For the text-containing cell, return its midpoint in [X, Y] coordinate format. 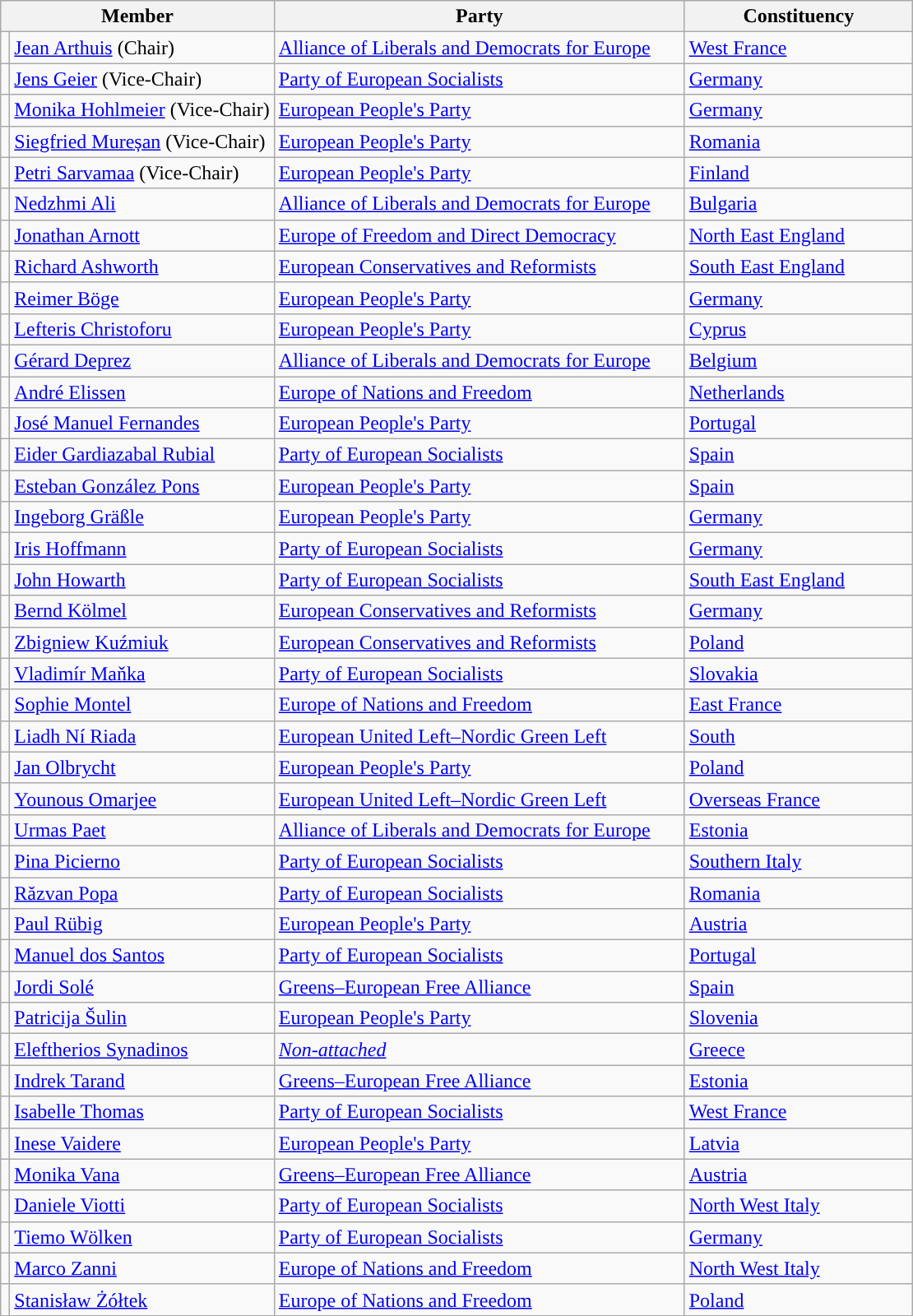
Slovenia [798, 1018]
Patricija Šulin [142, 1018]
John Howarth [142, 580]
Eleftherios Synadinos [142, 1050]
Lefteris Christoforu [142, 329]
Reimer Böge [142, 298]
Daniele Viotti [142, 1206]
Latvia [798, 1143]
Ingeborg Gräßle [142, 517]
Bulgaria [798, 204]
North East England [798, 235]
Jan Olbrycht [142, 767]
Zbigniew Kuźmiuk [142, 642]
Indrek Tarand [142, 1081]
South [798, 736]
Isabelle Thomas [142, 1112]
Jordi Solé [142, 987]
Pina Picierno [142, 861]
José Manuel Fernandes [142, 424]
Slovakia [798, 674]
Petri Sarvamaa (Vice-Chair) [142, 173]
Marco Zanni [142, 1268]
Monika Vana [142, 1175]
Sophie Montel [142, 705]
Inese Vaidere [142, 1143]
Nedzhmi Ali [142, 204]
East France [798, 705]
Gérard Deprez [142, 360]
Younous Omarjee [142, 799]
Manuel dos Santos [142, 956]
Jonathan Arnott [142, 235]
Tiemo Wölken [142, 1237]
Party [479, 16]
Stanisław Żółtek [142, 1300]
Jens Geier (Vice-Chair) [142, 79]
Eider Gardiazabal Rubial [142, 455]
Non-attached [479, 1050]
Member [138, 16]
Richard Ashworth [142, 266]
Liadh Ní Riada [142, 736]
Cyprus [798, 329]
Finland [798, 173]
Belgium [798, 360]
Urmas Paet [142, 830]
Europe of Freedom and Direct Democracy [479, 235]
Răzvan Popa [142, 892]
Monika Hohlmeier (Vice-Chair) [142, 110]
Overseas France [798, 799]
Esteban González Pons [142, 486]
Southern Italy [798, 861]
Greece [798, 1050]
Iris Hoffmann [142, 549]
Vladimír Maňka [142, 674]
Netherlands [798, 392]
Paul Rübig [142, 924]
Jean Arthuis (Chair) [142, 48]
Bernd Kölmel [142, 611]
Constituency [798, 16]
Siegfried Mureșan (Vice-Chair) [142, 141]
André Elissen [142, 392]
